Output the [X, Y] coordinate of the center of the cell containing the given text.  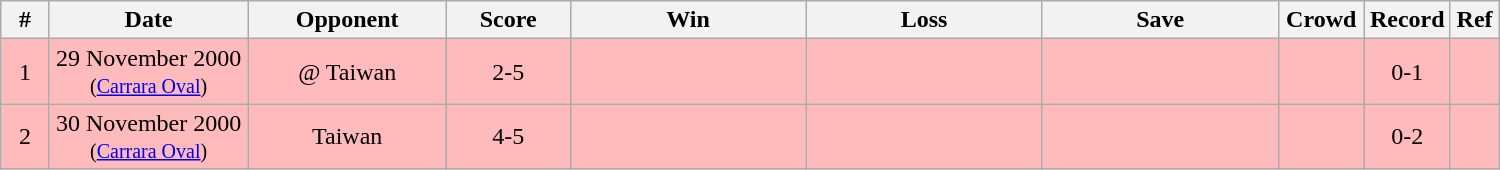
Taiwan [348, 136]
Score [508, 20]
Record [1407, 20]
29 November 2000 (Carrara Oval) [148, 72]
# [26, 20]
Crowd [1321, 20]
2 [26, 136]
0-1 [1407, 72]
1 [26, 72]
@ Taiwan [348, 72]
0-2 [1407, 136]
Ref [1474, 20]
30 November 2000 (Carrara Oval) [148, 136]
Loss [924, 20]
4-5 [508, 136]
Opponent [348, 20]
Save [1160, 20]
Date [148, 20]
Win [688, 20]
2-5 [508, 72]
